Capture the cell that displays the provided text and extract its [X, Y] central coordinate. 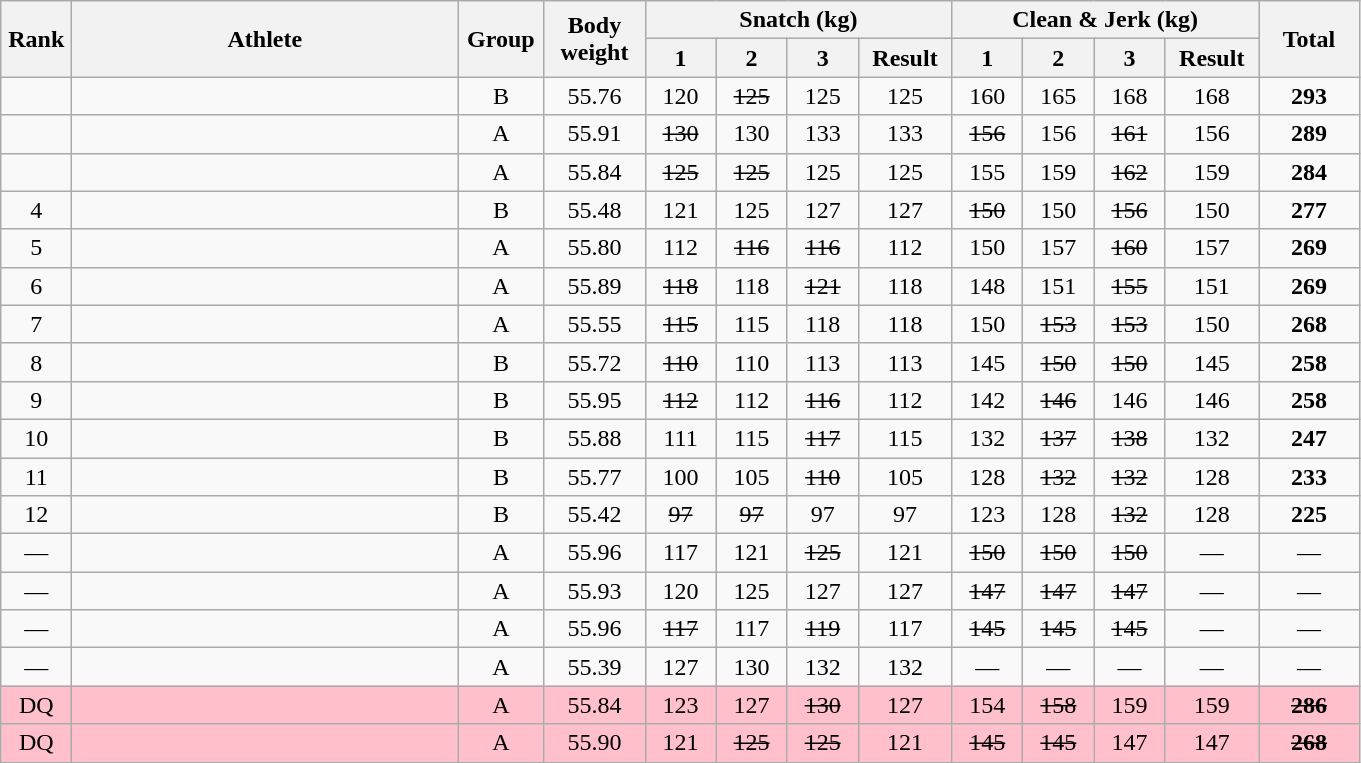
7 [36, 324]
Snatch (kg) [798, 20]
55.89 [594, 286]
55.42 [594, 515]
225 [1308, 515]
4 [36, 210]
5 [36, 248]
9 [36, 400]
142 [988, 400]
Body weight [594, 39]
161 [1130, 134]
Total [1308, 39]
Athlete [265, 39]
154 [988, 705]
247 [1308, 438]
162 [1130, 172]
55.72 [594, 362]
165 [1058, 96]
Rank [36, 39]
12 [36, 515]
293 [1308, 96]
55.95 [594, 400]
55.77 [594, 477]
111 [680, 438]
55.39 [594, 667]
11 [36, 477]
233 [1308, 477]
55.91 [594, 134]
55.90 [594, 743]
138 [1130, 438]
55.55 [594, 324]
284 [1308, 172]
100 [680, 477]
55.48 [594, 210]
Clean & Jerk (kg) [1106, 20]
289 [1308, 134]
10 [36, 438]
8 [36, 362]
286 [1308, 705]
55.76 [594, 96]
55.88 [594, 438]
55.80 [594, 248]
158 [1058, 705]
148 [988, 286]
119 [822, 629]
Group [501, 39]
55.93 [594, 591]
6 [36, 286]
137 [1058, 438]
277 [1308, 210]
